Identify which cell holds the provided text, then report its [x, y] central coordinate. 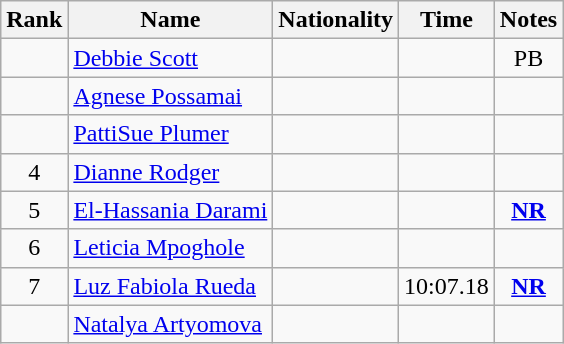
Agnese Possamai [170, 96]
Nationality [336, 20]
6 [34, 248]
Luz Fabiola Rueda [170, 286]
7 [34, 286]
5 [34, 210]
Rank [34, 20]
Natalya Artyomova [170, 324]
4 [34, 172]
10:07.18 [447, 286]
Dianne Rodger [170, 172]
PattiSue Plumer [170, 134]
Name [170, 20]
Time [447, 20]
Debbie Scott [170, 58]
Notes [528, 20]
Leticia Mpoghole [170, 248]
PB [528, 58]
El-Hassania Darami [170, 210]
